Return [X, Y] of the center of cell containing provided text 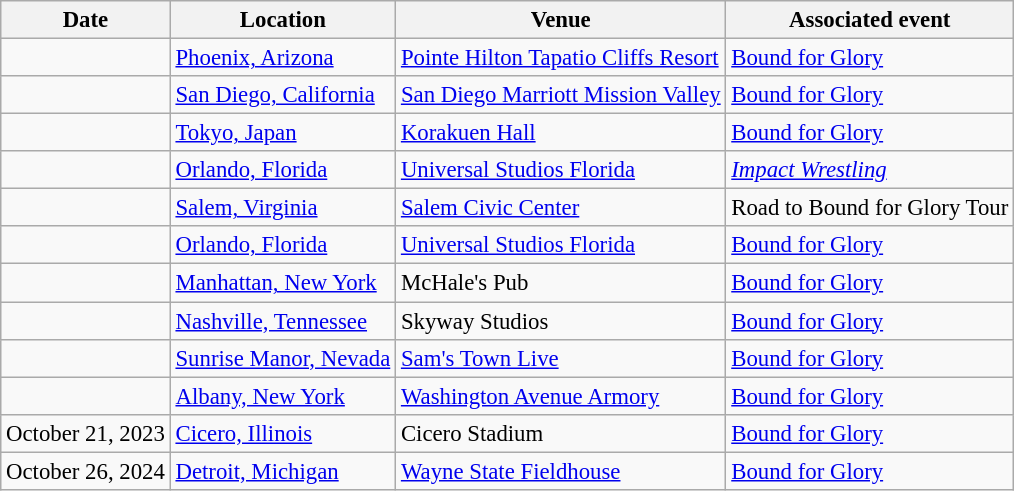
Pointe Hilton Tapatio Cliffs Resort [561, 58]
Sam's Town Live [561, 358]
Associated event [870, 20]
San Diego Marriott Mission Valley [561, 95]
Impact Wrestling [870, 170]
Sunrise Manor, Nevada [282, 358]
Cicero Stadium [561, 433]
Phoenix, Arizona [282, 58]
Nashville, Tennessee [282, 321]
October 26, 2024 [86, 471]
McHale's Pub [561, 283]
Korakuen Hall [561, 133]
Salem Civic Center [561, 208]
Washington Avenue Armory [561, 396]
Date [86, 20]
Location [282, 20]
October 21, 2023 [86, 433]
Salem, Virginia [282, 208]
Wayne State Fieldhouse [561, 471]
Road to Bound for Glory Tour [870, 208]
San Diego, California [282, 95]
Albany, New York [282, 396]
Detroit, Michigan [282, 471]
Manhattan, New York [282, 283]
Skyway Studios [561, 321]
Tokyo, Japan [282, 133]
Cicero, Illinois [282, 433]
Venue [561, 20]
